From the cell containing the given text, extract its center point as [X, Y] coordinate. 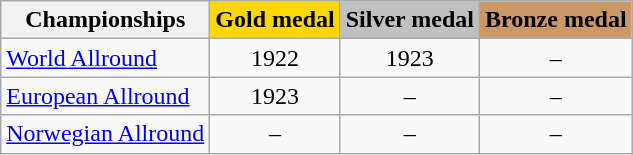
World Allround [106, 58]
Norwegian Allround [106, 134]
Gold medal [275, 20]
European Allround [106, 96]
Bronze medal [556, 20]
Championships [106, 20]
Silver medal [410, 20]
1922 [275, 58]
